Detect which cell encompasses the target text, then output its (x, y) center coordinate. 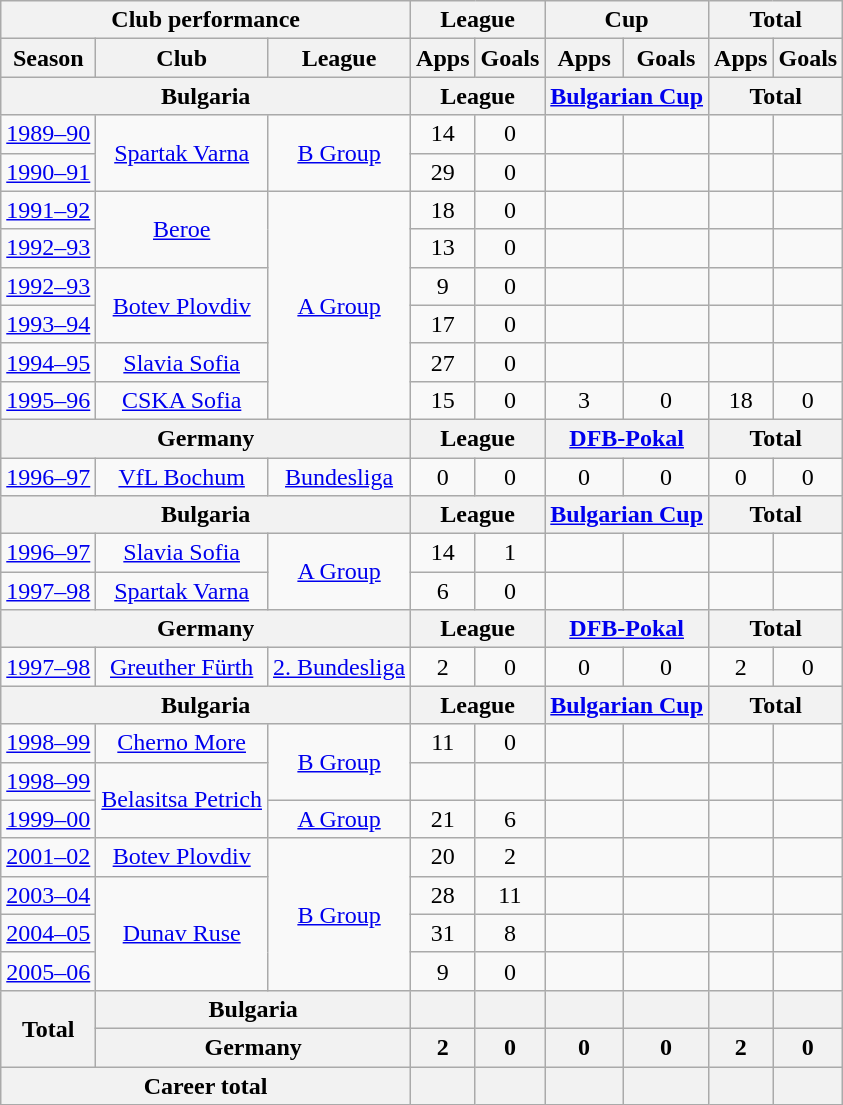
Beroe (182, 229)
Greuther Fürth (182, 667)
3 (584, 400)
31 (443, 933)
28 (443, 895)
1991–92 (48, 210)
1993–94 (48, 324)
Cup (627, 20)
Season (48, 58)
1 (510, 553)
Club (182, 58)
Cherno More (182, 743)
21 (443, 819)
Dunav Ruse (182, 933)
VfL Bochum (182, 477)
1994–95 (48, 362)
1990–91 (48, 172)
CSKA Sofia (182, 400)
29 (443, 172)
8 (510, 933)
Club performance (206, 20)
Bundesliga (340, 477)
27 (443, 362)
Career total (206, 1085)
13 (443, 248)
1989–90 (48, 134)
1999–00 (48, 819)
2004–05 (48, 933)
1995–96 (48, 400)
2003–04 (48, 895)
Belasitsa Petrich (182, 800)
15 (443, 400)
2005–06 (48, 971)
2001–02 (48, 857)
17 (443, 324)
2. Bundesliga (340, 667)
20 (443, 857)
